From the cell containing the given text, extract its center point as (x, y) coordinate. 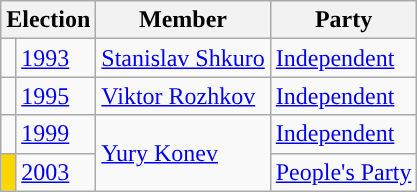
1995 (56, 96)
Viktor Rozhkov (183, 96)
People's Party (344, 172)
Member (183, 20)
Stanislav Shkuro (183, 58)
Party (344, 20)
Yury Konev (183, 153)
2003 (56, 172)
1999 (56, 134)
1993 (56, 58)
Election (48, 20)
